Identify which cell holds the provided text, then report its (X, Y) central coordinate. 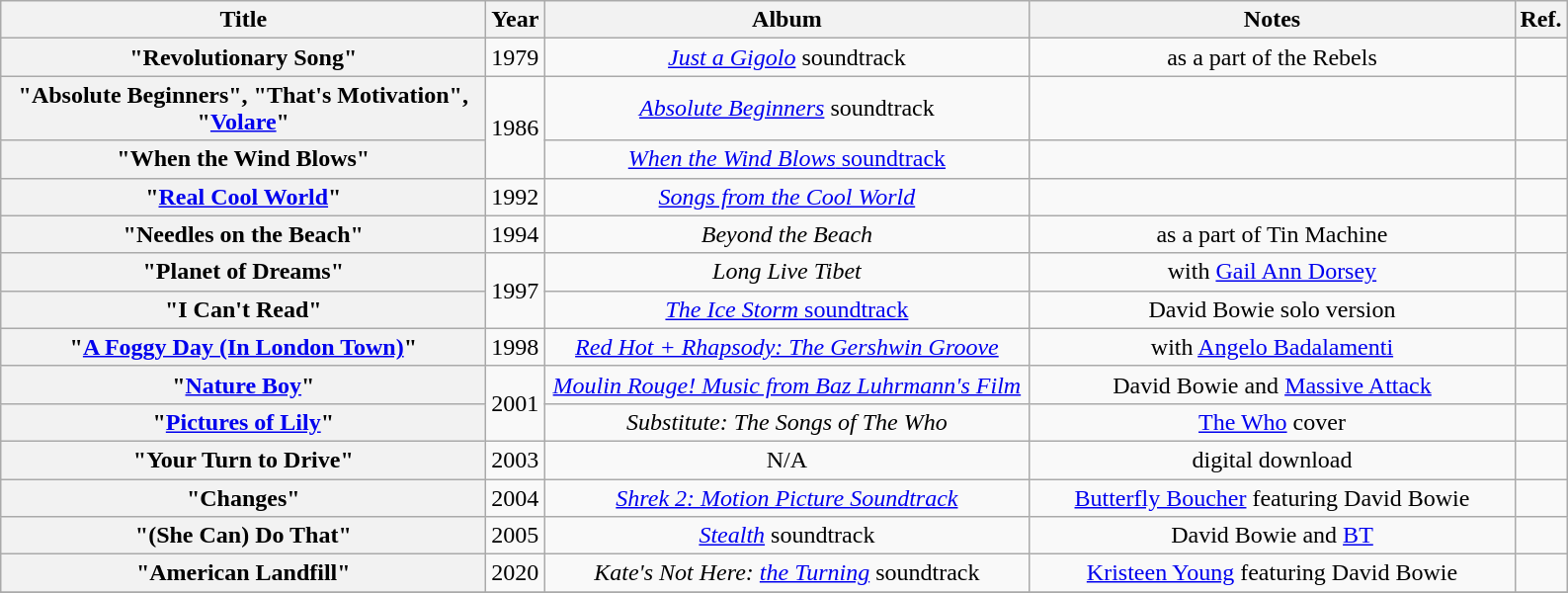
The Who cover (1273, 422)
Moulin Rouge! Music from Baz Luhrmann's Film (786, 384)
with Angelo Badalamenti (1273, 347)
"Planet of Dreams" (243, 272)
Long Live Tibet (786, 272)
as a part of Tin Machine (1273, 234)
1986 (516, 127)
digital download (1273, 460)
"When the Wind Blows" (243, 159)
"Revolutionary Song" (243, 57)
Kristeen Young featuring David Bowie (1273, 573)
Shrek 2: Motion Picture Soundtrack (786, 497)
Ref. (1541, 20)
"(She Can) Do That" (243, 536)
"Changes" (243, 497)
Butterfly Boucher featuring David Bowie (1273, 497)
1997 (516, 291)
"Your Turn to Drive" (243, 460)
"Pictures of Lily" (243, 422)
2003 (516, 460)
Album (786, 20)
David Bowie and Massive Attack (1273, 384)
Just a Gigolo soundtrack (786, 57)
Year (516, 20)
David Bowie and BT (1273, 536)
N/A (786, 460)
Absolute Beginners soundtrack (786, 109)
David Bowie solo version (1273, 309)
The Ice Storm soundtrack (786, 309)
Title (243, 20)
When the Wind Blows soundtrack (786, 159)
2001 (516, 403)
"A Foggy Day (In London Town)" (243, 347)
1998 (516, 347)
"I Can't Read" (243, 309)
Substitute: The Songs of The Who (786, 422)
"Absolute Beginners", "That's Motivation", "Volare" (243, 109)
2005 (516, 536)
"Nature Boy" (243, 384)
Beyond the Beach (786, 234)
Songs from the Cool World (786, 197)
with Gail Ann Dorsey (1273, 272)
Red Hot + Rhapsody: The Gershwin Groove (786, 347)
Stealth soundtrack (786, 536)
"American Landfill" (243, 573)
1992 (516, 197)
1979 (516, 57)
2004 (516, 497)
as a part of the Rebels (1273, 57)
1994 (516, 234)
Kate's Not Here: the Turning soundtrack (786, 573)
2020 (516, 573)
"Needles on the Beach" (243, 234)
"Real Cool World" (243, 197)
Notes (1273, 20)
